For the text-containing cell, return its midpoint in [x, y] coordinate format. 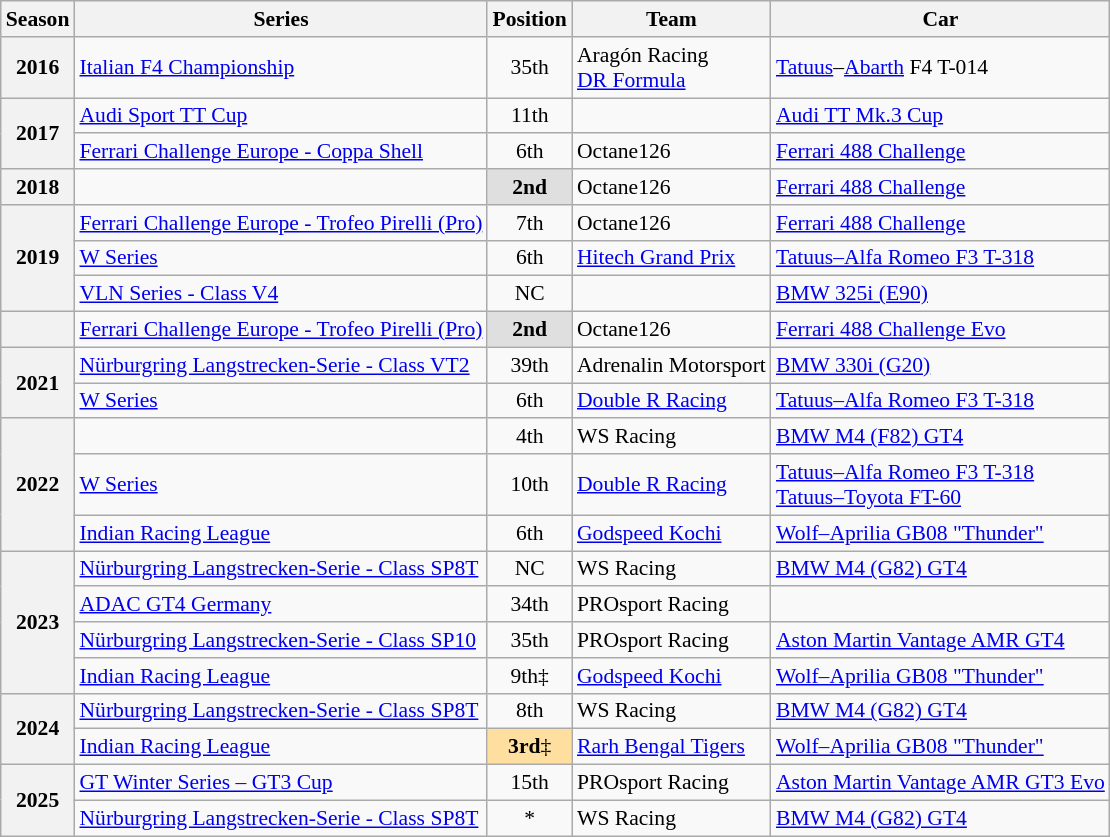
2024 [38, 728]
2023 [38, 622]
BMW 330i (G20) [940, 365]
Ferrari 488 Challenge Evo [940, 330]
2019 [38, 258]
3rd‡ [529, 747]
Nürburgring Langstrecken-Serie - Class VT2 [280, 365]
VLN Series - Class V4 [280, 294]
BMW 325i (E90) [940, 294]
Aston Martin Vantage AMR GT4 [940, 640]
9th‡ [529, 676]
2017 [38, 134]
ADAC GT4 Germany [280, 605]
BMW M4 (F82) GT4 [940, 437]
GT Winter Series – GT3 Cup [280, 783]
7th [529, 223]
Adrenalin Motorsport [672, 365]
Rarh Bengal Tigers [672, 747]
2021 [38, 382]
2022 [38, 485]
4th [529, 437]
Aragón RacingDR Formula [672, 68]
34th [529, 605]
Hitech Grand Prix [672, 258]
2016 [38, 68]
Ferrari Challenge Europe - Coppa Shell [280, 152]
Season [38, 19]
Nürburgring Langstrecken-Serie - Class SP10 [280, 640]
Tatuus–Alfa Romeo F3 T-318Tatuus–Toyota FT-60 [940, 484]
11th [529, 116]
Audi TT Mk.3 Cup [940, 116]
Series [280, 19]
10th [529, 484]
2025 [38, 800]
* [529, 818]
Car [940, 19]
8th [529, 711]
39th [529, 365]
Team [672, 19]
Italian F4 Championship [280, 68]
15th [529, 783]
Audi Sport TT Cup [280, 116]
Tatuus–Abarth F4 T-014 [940, 68]
2018 [38, 187]
Aston Martin Vantage AMR GT3 Evo [940, 783]
Position [529, 19]
